Locate the cell with the specified text and output its [X, Y] center coordinate. 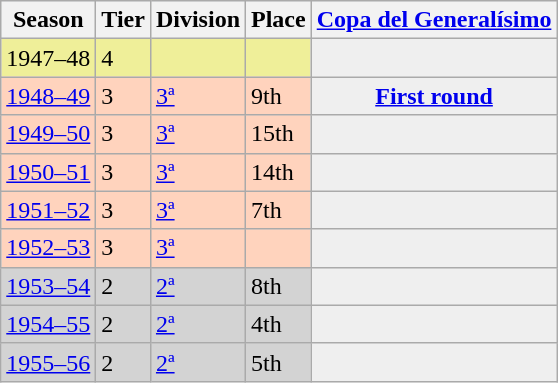
1951–52 [48, 210]
Season [48, 20]
1947–48 [48, 58]
1955–56 [48, 362]
1950–51 [48, 172]
8th [279, 286]
1949–50 [48, 134]
14th [279, 172]
4 [124, 58]
1953–54 [48, 286]
4th [279, 324]
Division [198, 20]
1952–53 [48, 248]
1954–55 [48, 324]
15th [279, 134]
7th [279, 210]
Place [279, 20]
5th [279, 362]
Copa del Generalísimo [434, 20]
Tier [124, 20]
9th [279, 96]
First round [434, 96]
1948–49 [48, 96]
